Extract the (x, y) coordinate from the center of the cell holding the provided text.  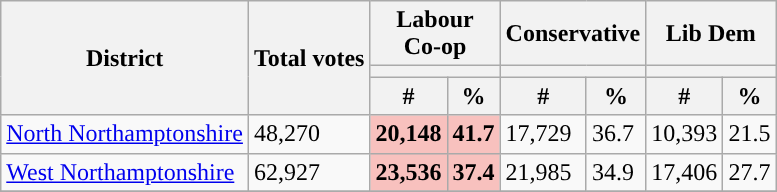
37.4 (474, 172)
36.7 (616, 134)
20,148 (408, 134)
Total votes (309, 58)
North Northamptonshire (125, 134)
21.5 (750, 134)
34.9 (616, 172)
17,406 (684, 172)
21,985 (543, 172)
Conservative (573, 34)
LabourCo-op (435, 34)
10,393 (684, 134)
48,270 (309, 134)
41.7 (474, 134)
District (125, 58)
17,729 (543, 134)
Lib Dem (711, 34)
West Northamptonshire (125, 172)
23,536 (408, 172)
27.7 (750, 172)
62,927 (309, 172)
